From the cell containing the given text, extract its center point as (x, y) coordinate. 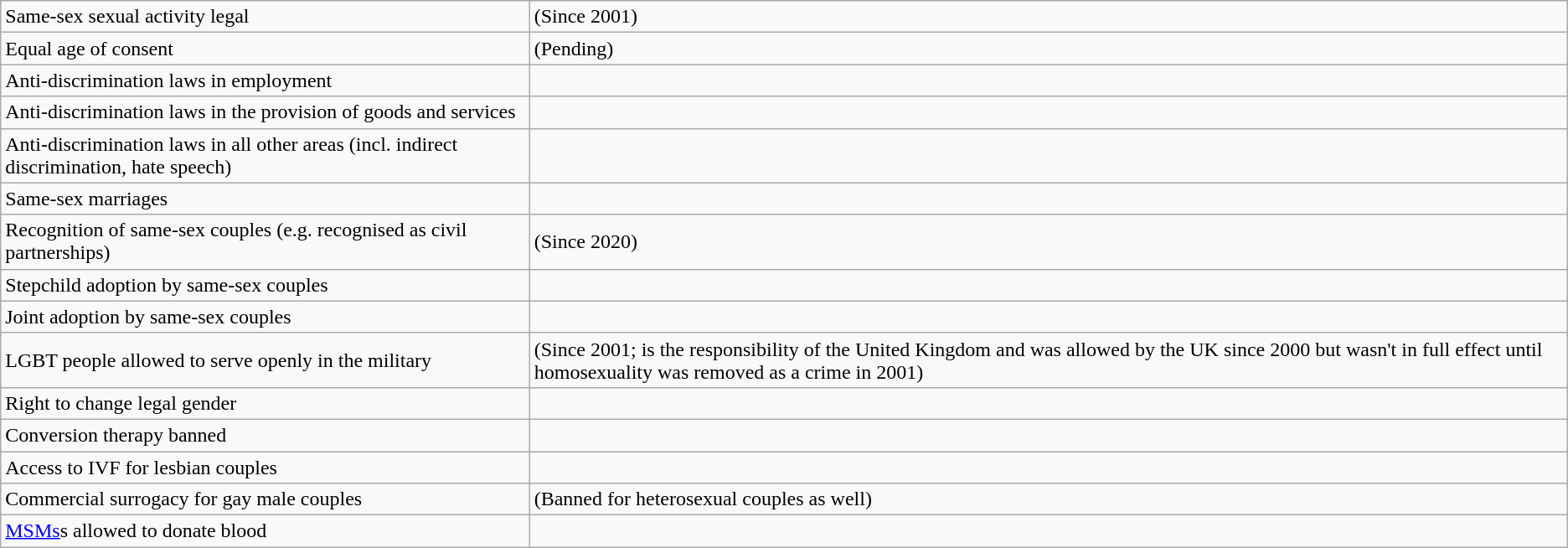
(Since 2001) (1049, 17)
Anti-discrimination laws in the provision of goods and services (265, 112)
Right to change legal gender (265, 403)
Anti-discrimination laws in all other areas (incl. indirect discrimination, hate speech) (265, 156)
Same-sex sexual activity legal (265, 17)
Anti-discrimination laws in employment (265, 80)
Stepchild adoption by same-sex couples (265, 285)
Recognition of same-sex couples (e.g. recognised as civil partnerships) (265, 241)
Access to IVF for lesbian couples (265, 467)
Same-sex marriages (265, 199)
Joint adoption by same-sex couples (265, 317)
Equal age of consent (265, 49)
MSMss allowed to donate blood (265, 531)
Commercial surrogacy for gay male couples (265, 499)
LGBT people allowed to serve openly in the military (265, 360)
(Pending) (1049, 49)
Conversion therapy banned (265, 435)
(Since 2020) (1049, 241)
(Banned for heterosexual couples as well) (1049, 499)
